Find where the given text appears and provide that cell's center as [X, Y] coordinate. 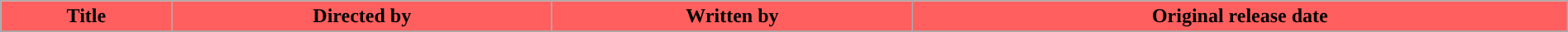
Original release date [1240, 16]
Directed by [362, 16]
Title [86, 16]
Written by [732, 16]
